Pinpoint the cell where the given text exists, returning its (X, Y) midpoint coordinate. 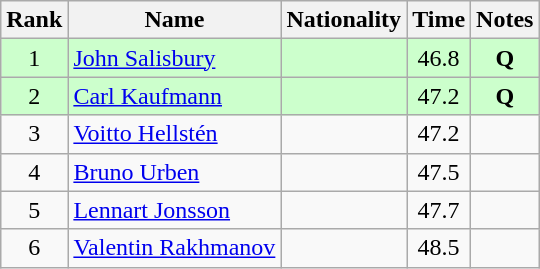
6 (34, 248)
Valentin Rakhmanov (174, 248)
1 (34, 58)
Carl Kaufmann (174, 96)
3 (34, 134)
46.8 (439, 58)
Name (174, 20)
47.7 (439, 210)
Notes (505, 20)
2 (34, 96)
48.5 (439, 248)
47.5 (439, 172)
4 (34, 172)
Voitto Hellstén (174, 134)
5 (34, 210)
Bruno Urben (174, 172)
Rank (34, 20)
Time (439, 20)
John Salisbury (174, 58)
Lennart Jonsson (174, 210)
Nationality (344, 20)
